Pinpoint the cell where the given text exists, returning its (x, y) midpoint coordinate. 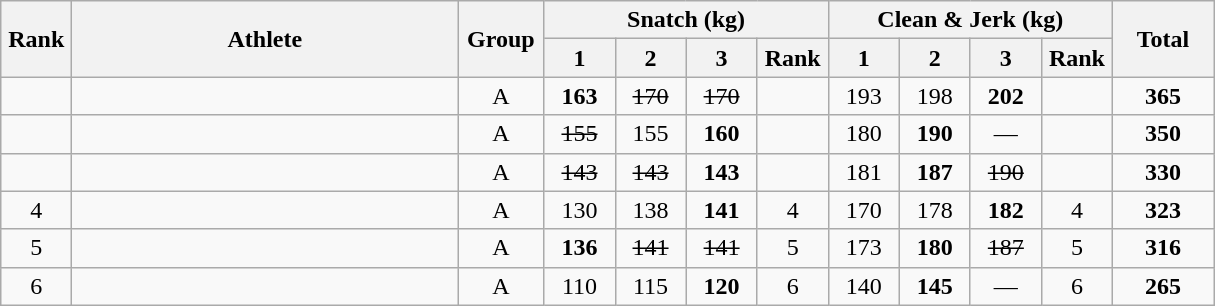
115 (650, 286)
138 (650, 210)
198 (934, 96)
110 (580, 286)
136 (580, 248)
130 (580, 210)
202 (1006, 96)
316 (1162, 248)
330 (1162, 172)
173 (864, 248)
120 (722, 286)
Group (501, 39)
Athlete (265, 39)
160 (722, 134)
323 (1162, 210)
145 (934, 286)
163 (580, 96)
Snatch (kg) (686, 20)
193 (864, 96)
Clean & Jerk (kg) (970, 20)
265 (1162, 286)
140 (864, 286)
178 (934, 210)
Total (1162, 39)
350 (1162, 134)
181 (864, 172)
365 (1162, 96)
182 (1006, 210)
